Capture the cell that displays the provided text and extract its (x, y) central coordinate. 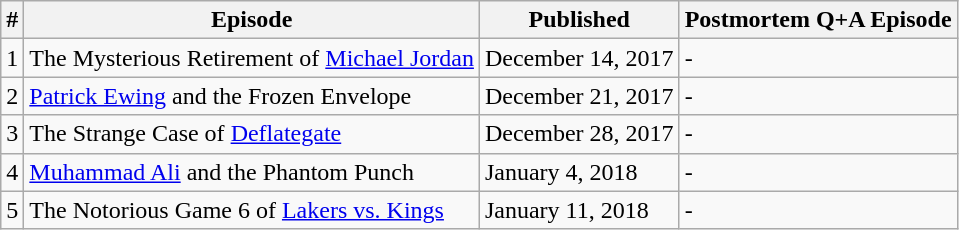
The Mysterious Retirement of Michael Jordan (252, 58)
1 (12, 58)
Patrick Ewing and the Frozen Envelope (252, 96)
January 11, 2018 (579, 210)
Postmortem Q+A Episode (818, 20)
3 (12, 134)
December 28, 2017 (579, 134)
2 (12, 96)
Muhammad Ali and the Phantom Punch (252, 172)
December 21, 2017 (579, 96)
Episode (252, 20)
January 4, 2018 (579, 172)
Published (579, 20)
# (12, 20)
December 14, 2017 (579, 58)
5 (12, 210)
The Strange Case of Deflategate (252, 134)
The Notorious Game 6 of Lakers vs. Kings (252, 210)
4 (12, 172)
